From the cell containing the given text, extract its center point as (X, Y) coordinate. 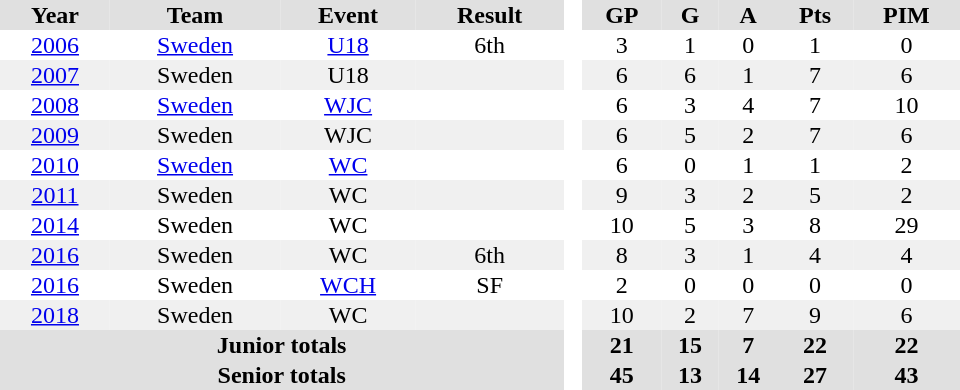
WCH (348, 285)
G (690, 15)
45 (622, 375)
43 (906, 375)
2009 (55, 135)
Pts (814, 15)
GP (622, 15)
15 (690, 345)
2008 (55, 105)
2018 (55, 315)
Team (195, 15)
14 (748, 375)
Event (348, 15)
29 (906, 225)
27 (814, 375)
21 (622, 345)
2011 (55, 195)
Year (55, 15)
A (748, 15)
2010 (55, 165)
2014 (55, 225)
2006 (55, 45)
Result (490, 15)
13 (690, 375)
SF (490, 285)
Junior totals (282, 345)
2007 (55, 75)
Senior totals (282, 375)
PIM (906, 15)
